Identify which cell holds the provided text, then report its [x, y] central coordinate. 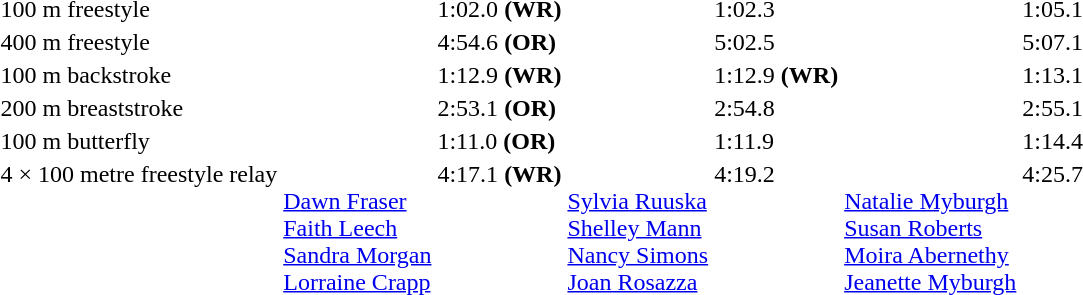
1:11.9 [776, 141]
5:02.5 [776, 42]
2:54.8 [776, 108]
2:53.1 (OR) [500, 108]
1:11.0 (OR) [500, 141]
4:54.6 (OR) [500, 42]
